Determine the [x, y] coordinate at the center of the cell enclosing the given text.  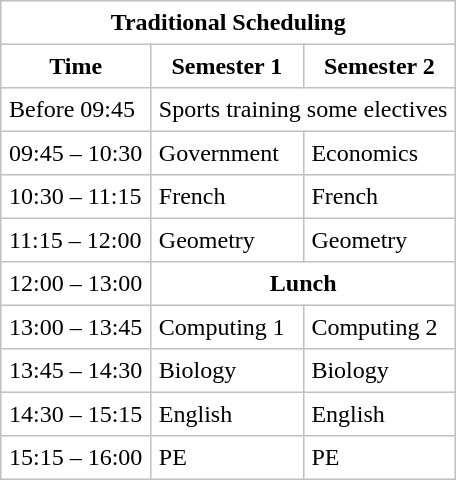
Lunch [304, 284]
09:45 – 10:30 [76, 153]
14:30 – 15:15 [76, 414]
Traditional Scheduling [228, 23]
Computing 1 [228, 327]
15:15 – 16:00 [76, 458]
Before 09:45 [76, 110]
Sports training some electives [304, 110]
10:30 – 11:15 [76, 197]
13:45 – 14:30 [76, 371]
Semester 2 [380, 66]
11:15 – 12:00 [76, 240]
13:00 – 13:45 [76, 327]
12:00 – 13:00 [76, 284]
Economics [380, 153]
Time [76, 66]
Semester 1 [228, 66]
Computing 2 [380, 327]
Government [228, 153]
